Return [X, Y] of the center of cell containing provided text 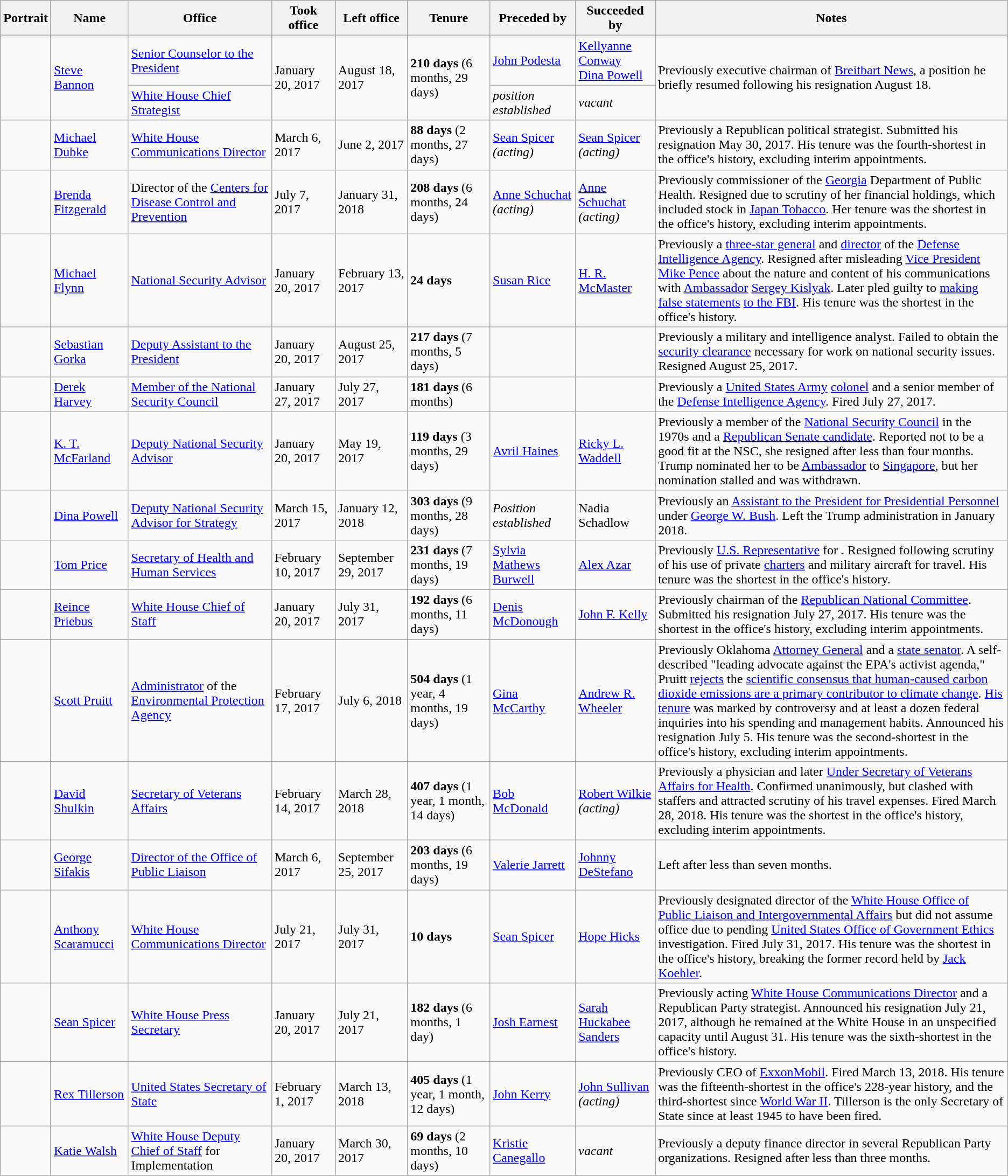
June 2, 2017 [372, 145]
White House Deputy Chief of Staff for Implementation [200, 1151]
John Podesta [533, 60]
88 days (2 months, 27 days) [449, 145]
February 1, 2017 [303, 1094]
Senior Counselor to the President [200, 60]
K. T. McFarland [89, 451]
69 days (2 months, 10 days) [449, 1151]
303 days (9 months, 28 days) [449, 515]
July 27, 2017 [372, 394]
March 28, 2018 [372, 801]
Previously a deputy finance director in several Republican Party organizations. Resigned after less than three months. [831, 1151]
Took office [303, 18]
Secretary of Health and Human Services [200, 565]
September 25, 2017 [372, 865]
217 days (7 months, 5 days) [449, 352]
February 13, 2017 [372, 280]
Name [89, 18]
Ricky L. Waddell [615, 451]
Michael Dubke [89, 145]
March 13, 2018 [372, 1094]
Previously an Assistant to the President for Presidential Personnel under George W. Bush. Left the Trump administration in January 2018. [831, 515]
White House Press Secretary [200, 1022]
United States Secretary of State [200, 1094]
Alex Azar [615, 565]
August 25, 2017 [372, 352]
181 days (6 months) [449, 394]
Anthony Scaramucci [89, 936]
Josh Earnest [533, 1022]
August 18, 2017 [372, 78]
Deputy Assistant to the President [200, 352]
Administrator of the Environmental Protection Agency [200, 700]
405 days (1 year, 1 month, 12 days) [449, 1094]
July 6, 2018 [372, 700]
Portrait [26, 18]
February 10, 2017 [303, 565]
John F. Kelly [615, 614]
John Sullivan (acting) [615, 1094]
504 days (1 year, 4 months, 19 days) [449, 700]
Director of the Centers for Disease Control and Prevention [200, 201]
Hope Hicks [615, 936]
Previously a United States Army colonel and a senior member of the Defense Intelligence Agency. Fired July 27, 2017. [831, 394]
Left after less than seven months. [831, 865]
Gina McCarthy [533, 700]
10 days [449, 936]
Katie Walsh [89, 1151]
Notes [831, 18]
Position established [533, 515]
February 14, 2017 [303, 801]
Brenda Fitzgerald [89, 201]
203 days (6 months, 19 days) [449, 865]
Secretary of Veterans Affairs [200, 801]
Sylvia Mathews Burwell [533, 565]
John Kerry [533, 1094]
Johnny DeStefano [615, 865]
Kristie Canegallo [533, 1151]
Dina Powell [89, 515]
231 days (7 months, 19 days) [449, 565]
24 days [449, 280]
Director of the Office of Public Liaison [200, 865]
Scott Pruitt [89, 700]
H. R. McMaster [615, 280]
Andrew R. Wheeler [615, 700]
July 7, 2017 [303, 201]
January 27, 2017 [303, 394]
Deputy National Security Advisor [200, 451]
Michael Flynn [89, 280]
National Security Advisor [200, 280]
White House Chief Strategist [200, 102]
Kellyanne ConwayDina Powell [615, 60]
White House Chief of Staff [200, 614]
Tenure [449, 18]
Succeeded by [615, 18]
Tom Price [89, 565]
Deputy National Security Advisor for Strategy [200, 515]
210 days (6 months, 29 days) [449, 78]
Avril Haines [533, 451]
Nadia Schadlow [615, 515]
Sebastian Gorka [89, 352]
192 days (6 months, 11 days) [449, 614]
Preceded by [533, 18]
George Sifakis [89, 865]
February 17, 2017 [303, 700]
Valerie Jarrett [533, 865]
Office [200, 18]
Previously executive chairman of Breitbart News, a position he briefly resumed following his resignation August 18. [831, 78]
Rex Tillerson [89, 1094]
Reince Priebus [89, 614]
January 12, 2018 [372, 515]
Sarah Huckabee Sanders [615, 1022]
January 31, 2018 [372, 201]
182 days (6 months, 1 day) [449, 1022]
Left office [372, 18]
March 30, 2017 [372, 1151]
position established [533, 102]
David Shulkin [89, 801]
119 days (3 months, 29 days) [449, 451]
May 19, 2017 [372, 451]
Susan Rice [533, 280]
407 days (1 year, 1 month, 14 days) [449, 801]
Robert Wilkie (acting) [615, 801]
Derek Harvey [89, 394]
Bob McDonald [533, 801]
Member of the National Security Council [200, 394]
Steve Bannon [89, 78]
September 29, 2017 [372, 565]
March 15, 2017 [303, 515]
208 days (6 months, 24 days) [449, 201]
Denis McDonough [533, 614]
